Capture the cell that displays the provided text and extract its (x, y) central coordinate. 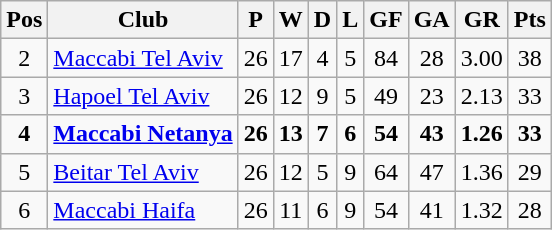
GF (386, 20)
Maccabi Netanya (143, 134)
1.36 (482, 172)
D (322, 20)
3 (24, 96)
Club (143, 20)
13 (290, 134)
11 (290, 210)
49 (386, 96)
Pos (24, 20)
17 (290, 58)
Beitar Tel Aviv (143, 172)
Maccabi Tel Aviv (143, 58)
43 (432, 134)
L (350, 20)
Hapoel Tel Aviv (143, 96)
GR (482, 20)
1.32 (482, 210)
29 (530, 172)
3.00 (482, 58)
Pts (530, 20)
47 (432, 172)
2.13 (482, 96)
1.26 (482, 134)
W (290, 20)
64 (386, 172)
23 (432, 96)
2 (24, 58)
41 (432, 210)
GA (432, 20)
Maccabi Haifa (143, 210)
38 (530, 58)
7 (322, 134)
84 (386, 58)
P (256, 20)
